From the cell containing the given text, extract its center point as [X, Y] coordinate. 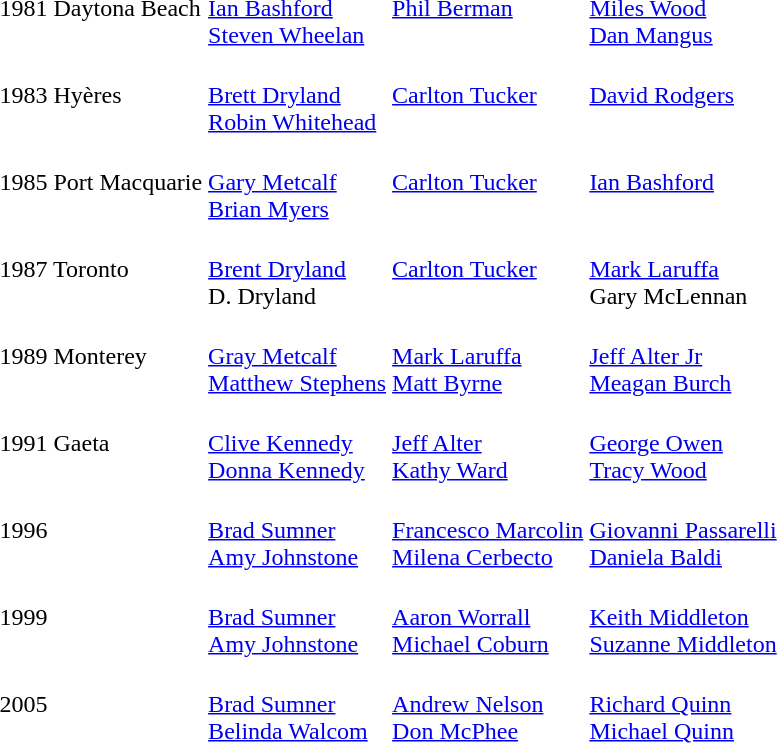
Mark LaruffaMatt Byrne [488, 356]
Jeff AlterKathy Ward [488, 443]
Brett DrylandRobin Whitehead [298, 95]
Aaron WorrallMichael Coburn [488, 617]
Gary MetcalfBrian Myers [298, 182]
Clive KennedyDonna Kennedy [298, 443]
Brent DrylandD. Dryland [298, 269]
Francesco MarcolinMilena Cerbecto [488, 530]
Gray MetcalfMatthew Stephens [298, 356]
